Provide the [x, y] coordinate of the cell's center where the given text is located.  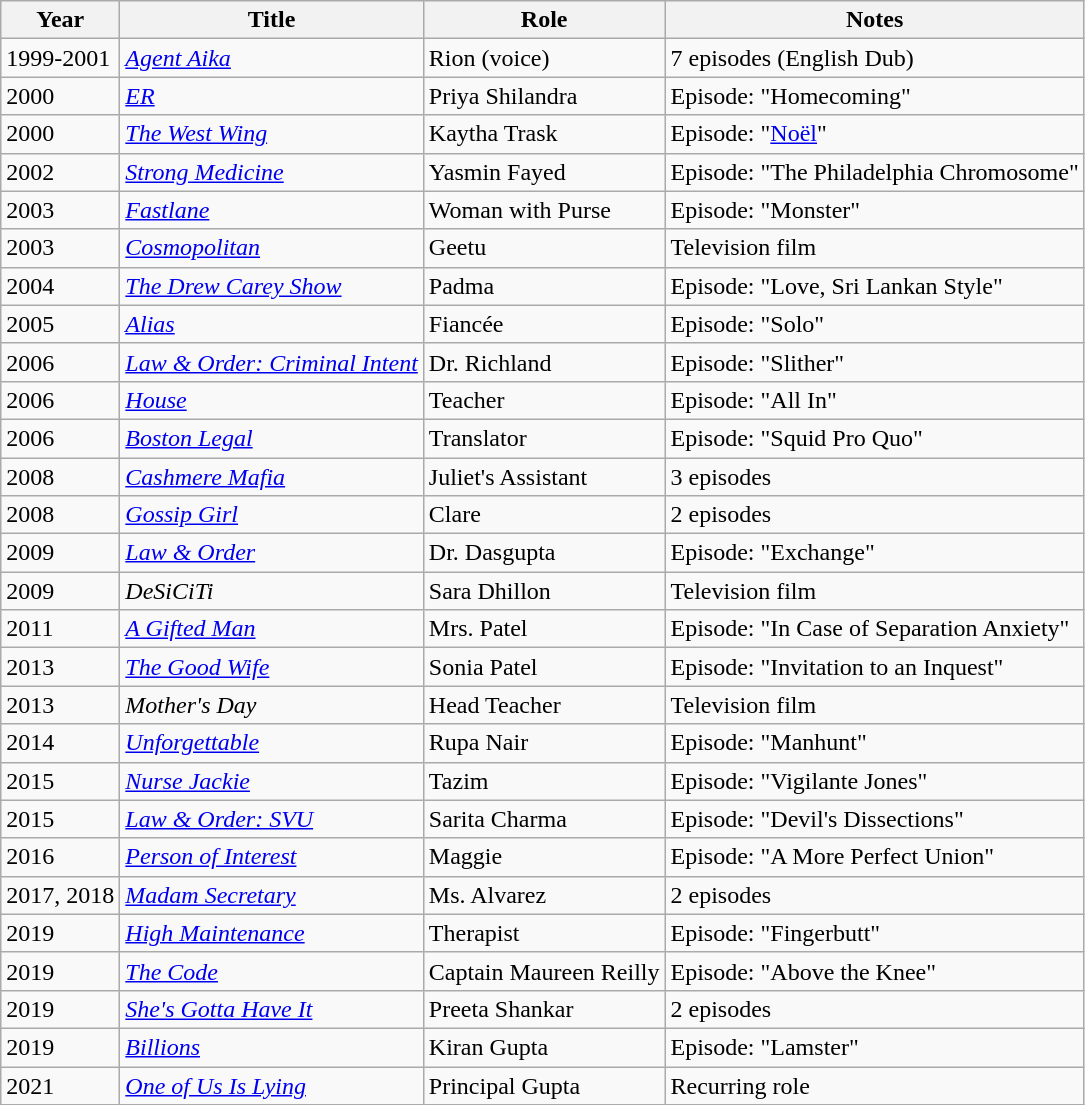
Geetu [544, 248]
ER [272, 96]
2014 [60, 743]
Rion (voice) [544, 58]
Law & Order [272, 553]
Gossip Girl [272, 515]
Teacher [544, 400]
Episode: "Manhunt" [874, 743]
1999-2001 [60, 58]
The Drew Carey Show [272, 286]
Law & Order: Criminal Intent [272, 362]
Billions [272, 1047]
Episode: "In Case of Separation Anxiety" [874, 629]
Episode: "Lamster" [874, 1047]
Fiancée [544, 324]
Juliet's Assistant [544, 477]
Translator [544, 438]
Dr. Dasgupta [544, 553]
Madam Secretary [272, 895]
Maggie [544, 857]
High Maintenance [272, 933]
Kaytha Trask [544, 134]
Law & Order: SVU [272, 819]
Principal Gupta [544, 1085]
Episode: "Homecoming" [874, 96]
Role [544, 20]
House [272, 400]
3 episodes [874, 477]
Clare [544, 515]
2016 [60, 857]
Episode: "Squid Pro Quo" [874, 438]
Yasmin Fayed [544, 172]
Rupa Nair [544, 743]
Person of Interest [272, 857]
Padma [544, 286]
Episode: "Above the Knee" [874, 971]
Episode: "Love, Sri Lankan Style" [874, 286]
One of Us Is Lying [272, 1085]
Cosmopolitan [272, 248]
Notes [874, 20]
She's Gotta Have It [272, 1009]
Strong Medicine [272, 172]
Cashmere Mafia [272, 477]
Episode: "Monster" [874, 210]
Episode: "All In" [874, 400]
Sonia Patel [544, 667]
Mrs. Patel [544, 629]
The Good Wife [272, 667]
Tazim [544, 781]
Unforgettable [272, 743]
Episode: "The Philadelphia Chromosome" [874, 172]
Title [272, 20]
Recurring role [874, 1085]
Year [60, 20]
Mother's Day [272, 705]
Alias [272, 324]
Episode: "Slither" [874, 362]
Kiran Gupta [544, 1047]
Therapist [544, 933]
Episode: "Invitation to an Inquest" [874, 667]
Sara Dhillon [544, 591]
Episode: "Noël" [874, 134]
Captain Maureen Reilly [544, 971]
Sarita Charma [544, 819]
Boston Legal [272, 438]
Episode: "A More Perfect Union" [874, 857]
Agent Aika [272, 58]
Episode: "Exchange" [874, 553]
Fastlane [272, 210]
Episode: "Devil's Dissections" [874, 819]
Nurse Jackie [272, 781]
Episode: "Vigilante Jones" [874, 781]
2011 [60, 629]
The West Wing [272, 134]
7 episodes (English Dub) [874, 58]
2004 [60, 286]
Head Teacher [544, 705]
A Gifted Man [272, 629]
2002 [60, 172]
Woman with Purse [544, 210]
DeSiCiTi [272, 591]
Episode: "Fingerbutt" [874, 933]
Preeta Shankar [544, 1009]
Dr. Richland [544, 362]
2017, 2018 [60, 895]
Episode: "Solo" [874, 324]
2005 [60, 324]
2021 [60, 1085]
The Code [272, 971]
Priya Shilandra [544, 96]
Ms. Alvarez [544, 895]
